Detect which cell encompasses the target text, then output its [x, y] center coordinate. 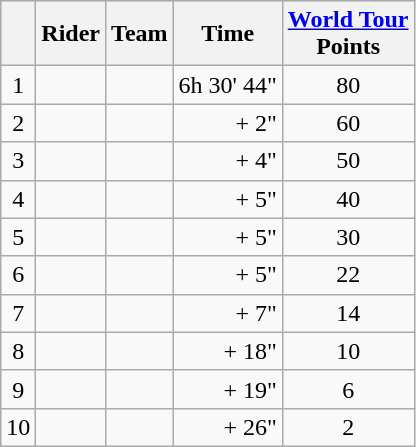
3 [18, 161]
9 [18, 389]
50 [348, 161]
World Tour Points [348, 34]
4 [18, 199]
80 [348, 85]
+ 4" [228, 161]
6h 30' 44" [228, 85]
1 [18, 85]
+ 19" [228, 389]
5 [18, 237]
14 [348, 313]
22 [348, 275]
Team [140, 34]
40 [348, 199]
60 [348, 123]
+ 7" [228, 313]
Rider [71, 34]
+ 26" [228, 427]
+ 18" [228, 351]
+ 2" [228, 123]
7 [18, 313]
8 [18, 351]
30 [348, 237]
Time [228, 34]
